Scan for the cell matching the given text and deliver its [X, Y] coordinate at center. 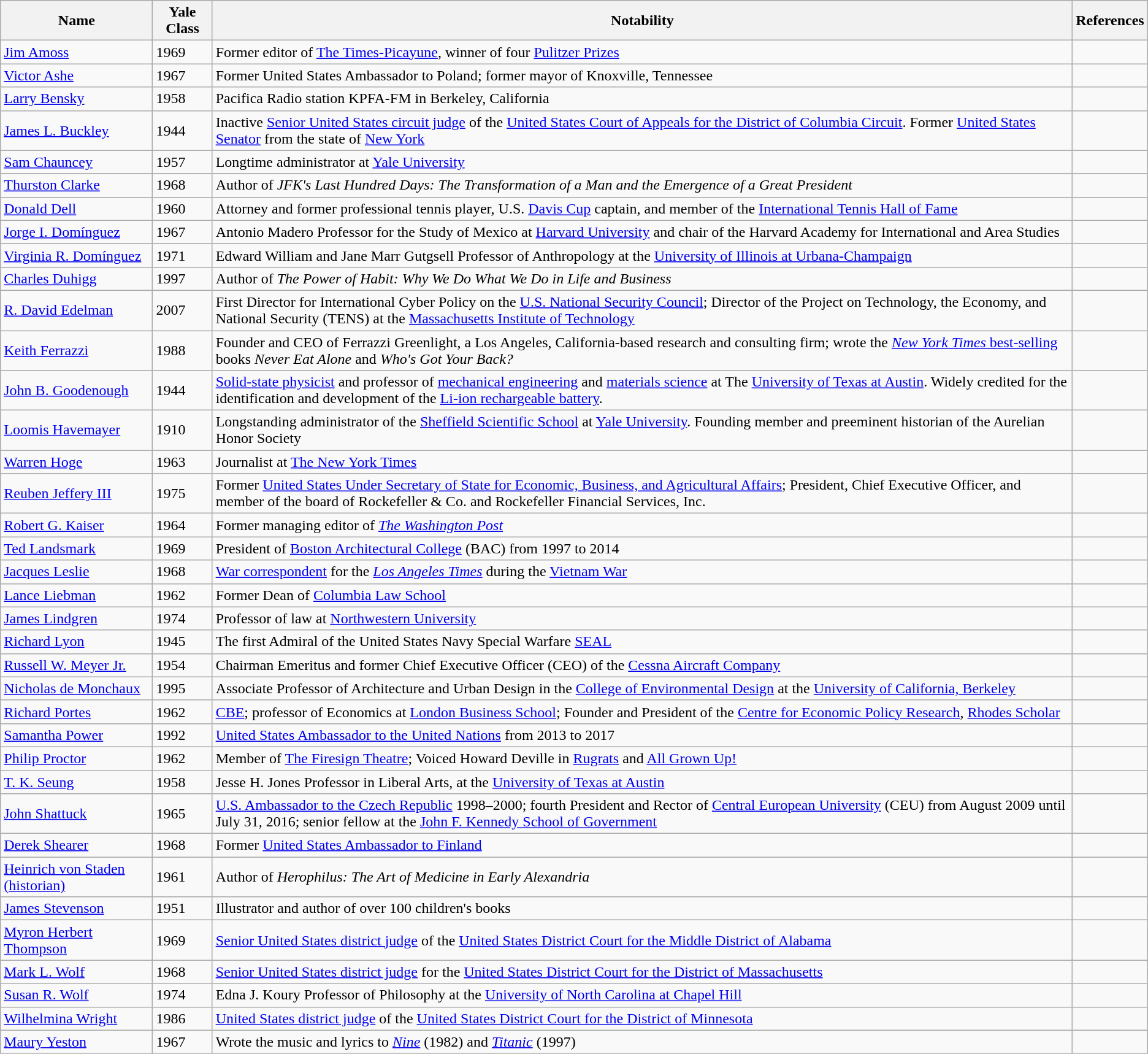
Victor Ashe [77, 75]
Warren Hoge [77, 462]
1954 [183, 665]
Larry Bensky [77, 99]
Attorney and former professional tennis player, U.S. Davis Cup captain, and member of the International Tennis Hall of Fame [642, 209]
James L. Buckley [77, 130]
Edward William and Jane Marr Gutgsell Professor of Anthropology at the University of Illinois at Urbana-Champaign [642, 255]
1965 [183, 814]
Member of The Firesign Theatre; Voiced Howard Deville in Rugrats and All Grown Up! [642, 758]
1951 [183, 909]
Jim Amoss [77, 52]
Richard Portes [77, 712]
1945 [183, 642]
1960 [183, 209]
References [1110, 21]
Susan R. Wolf [77, 995]
Edna J. Koury Professor of Philosophy at the University of North Carolina at Chapel Hill [642, 995]
Senior United States district judge of the United States District Court for the Middle District of Alabama [642, 940]
Mark L. Wolf [77, 972]
Author of The Power of Habit: Why We Do What We Do in Life and Business [642, 279]
United States Ambassador to the United Nations from 2013 to 2017 [642, 735]
United States district judge of the United States District Court for the District of Minnesota [642, 1018]
1988 [183, 350]
Jacques Leslie [77, 572]
John B. Goodenough [77, 390]
Maury Yeston [77, 1042]
Derek Shearer [77, 845]
Author of JFK's Last Hundred Days: The Transformation of a Man and the Emergence of a Great President [642, 185]
Reuben Jeffery III [77, 493]
James Lindgren [77, 618]
Sam Chauncey [77, 162]
Former United States Ambassador to Finland [642, 845]
1997 [183, 279]
Russell W. Meyer Jr. [77, 665]
T. K. Seung [77, 782]
1961 [183, 877]
Virginia R. Domínguez [77, 255]
Loomis Havemayer [77, 431]
1995 [183, 688]
Thurston Clarke [77, 185]
Lance Liebman [77, 595]
Myron Herbert Thompson [77, 940]
Wrote the music and lyrics to Nine (1982) and Titanic (1997) [642, 1042]
Professor of law at Northwestern University [642, 618]
Richard Lyon [77, 642]
Former editor of The Times-Picayune, winner of four Pulitzer Prizes [642, 52]
Ted Landsmark [77, 548]
1992 [183, 735]
Antonio Madero Professor for the Study of Mexico at Harvard University and chair of the Harvard Academy for International and Area Studies [642, 232]
Former United States Ambassador to Poland; former mayor of Knoxville, Tennessee [642, 75]
Donald Dell [77, 209]
1971 [183, 255]
Chairman Emeritus and former Chief Executive Officer (CEO) of the Cessna Aircraft Company [642, 665]
1986 [183, 1018]
1975 [183, 493]
Jesse H. Jones Professor in Liberal Arts, at the University of Texas at Austin [642, 782]
Name [77, 21]
Charles Duhigg [77, 279]
Wilhelmina Wright [77, 1018]
2007 [183, 310]
Notability [642, 21]
R. David Edelman [77, 310]
War correspondent for the Los Angeles Times during the Vietnam War [642, 572]
Senior United States district judge for the United States District Court for the District of Massachusetts [642, 972]
Longtime administrator at Yale University [642, 162]
1963 [183, 462]
Samantha Power [77, 735]
Journalist at The New York Times [642, 462]
Illustrator and author of over 100 children's books [642, 909]
John Shattuck [77, 814]
Associate Professor of Architecture and Urban Design in the College of Environmental Design at the University of California, Berkeley [642, 688]
Nicholas de Monchaux [77, 688]
The first Admiral of the United States Navy Special Warfare SEAL [642, 642]
President of Boston Architectural College (BAC) from 1997 to 2014 [642, 548]
Philip Proctor [77, 758]
Robert G. Kaiser [77, 525]
1957 [183, 162]
Jorge I. Domínguez [77, 232]
1910 [183, 431]
Former managing editor of The Washington Post [642, 525]
Yale Class [183, 21]
CBE; professor of Economics at London Business School; Founder and President of the Centre for Economic Policy Research, Rhodes Scholar [642, 712]
Keith Ferrazzi [77, 350]
Former Dean of Columbia Law School [642, 595]
Pacifica Radio station KPFA-FM in Berkeley, California [642, 99]
Heinrich von Staden (historian) [77, 877]
Author of Herophilus: The Art of Medicine in Early Alexandria [642, 877]
James Stevenson [77, 909]
1964 [183, 525]
